For the text-containing cell, return its midpoint in (X, Y) coordinate format. 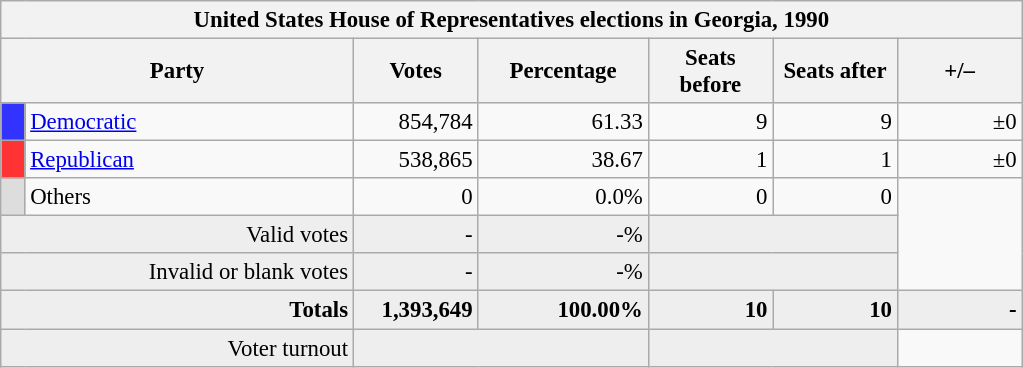
Seats after (836, 72)
Totals (178, 310)
+/– (960, 72)
Party (178, 72)
Percentage (563, 72)
538,865 (416, 160)
Republican (189, 160)
1,393,649 (416, 310)
100.00% (563, 310)
854,784 (416, 122)
Democratic (189, 122)
Seats before (710, 72)
Valid votes (178, 235)
61.33 (563, 122)
Invalid or blank votes (178, 273)
Others (189, 197)
United States House of Representatives elections in Georgia, 1990 (512, 20)
Voter turnout (178, 348)
0.0% (563, 197)
38.67 (563, 160)
Votes (416, 72)
